Extract the (x, y) coordinate from the center of the cell holding the provided text.  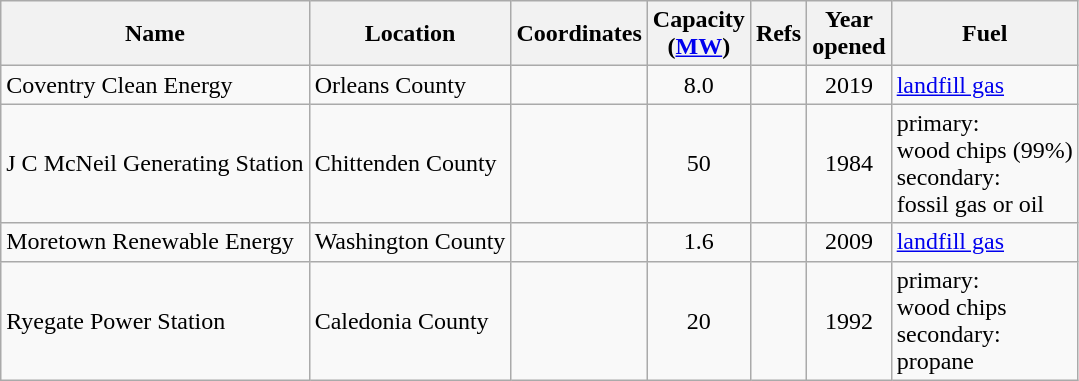
20 (698, 320)
8.0 (698, 85)
Orleans County (410, 85)
Location (410, 34)
Ryegate Power Station (155, 320)
50 (698, 164)
1992 (849, 320)
Refs (778, 34)
2009 (849, 242)
Capacity(MW) (698, 34)
Coordinates (579, 34)
Coventry Clean Energy (155, 85)
J C McNeil Generating Station (155, 164)
2019 (849, 85)
Caledonia County (410, 320)
1984 (849, 164)
Yearopened (849, 34)
1.6 (698, 242)
primary:wood chipssecondary:propane (984, 320)
Washington County (410, 242)
Fuel (984, 34)
primary:wood chips (99%)secondary: fossil gas or oil (984, 164)
Name (155, 34)
Chittenden County (410, 164)
Moretown Renewable Energy (155, 242)
